Search for the cell housing the specified text and yield its [x, y] center coordinate. 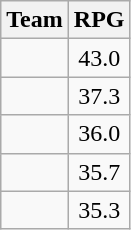
Team [35, 20]
35.3 [99, 210]
37.3 [99, 96]
36.0 [99, 134]
35.7 [99, 172]
RPG [99, 20]
43.0 [99, 58]
